Locate the cell with the specified text and output its [X, Y] center coordinate. 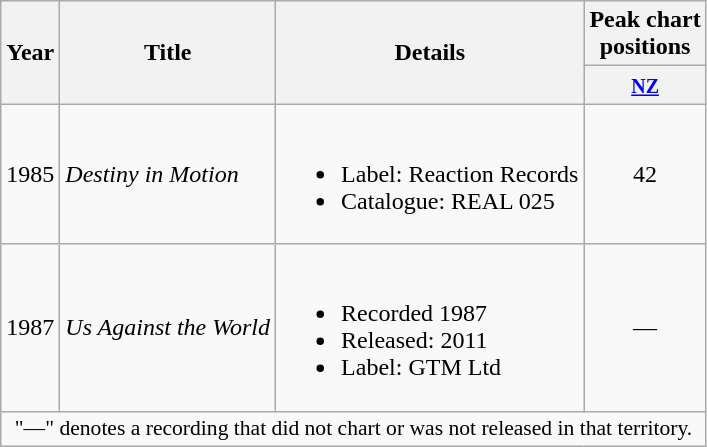
"—" denotes a recording that did not chart or was not released in that territory. [354, 429]
Title [168, 52]
Year [30, 52]
Us Against the World [168, 328]
1987 [30, 328]
42 [645, 174]
NZ [645, 85]
Details [430, 52]
Recorded 1987Released: 2011Label: GTM Ltd [430, 328]
— [645, 328]
Destiny in Motion [168, 174]
1985 [30, 174]
Label: Reaction RecordsCatalogue: REAL 025 [430, 174]
Peak chartpositions [645, 34]
